Capture the cell that displays the provided text and extract its (x, y) central coordinate. 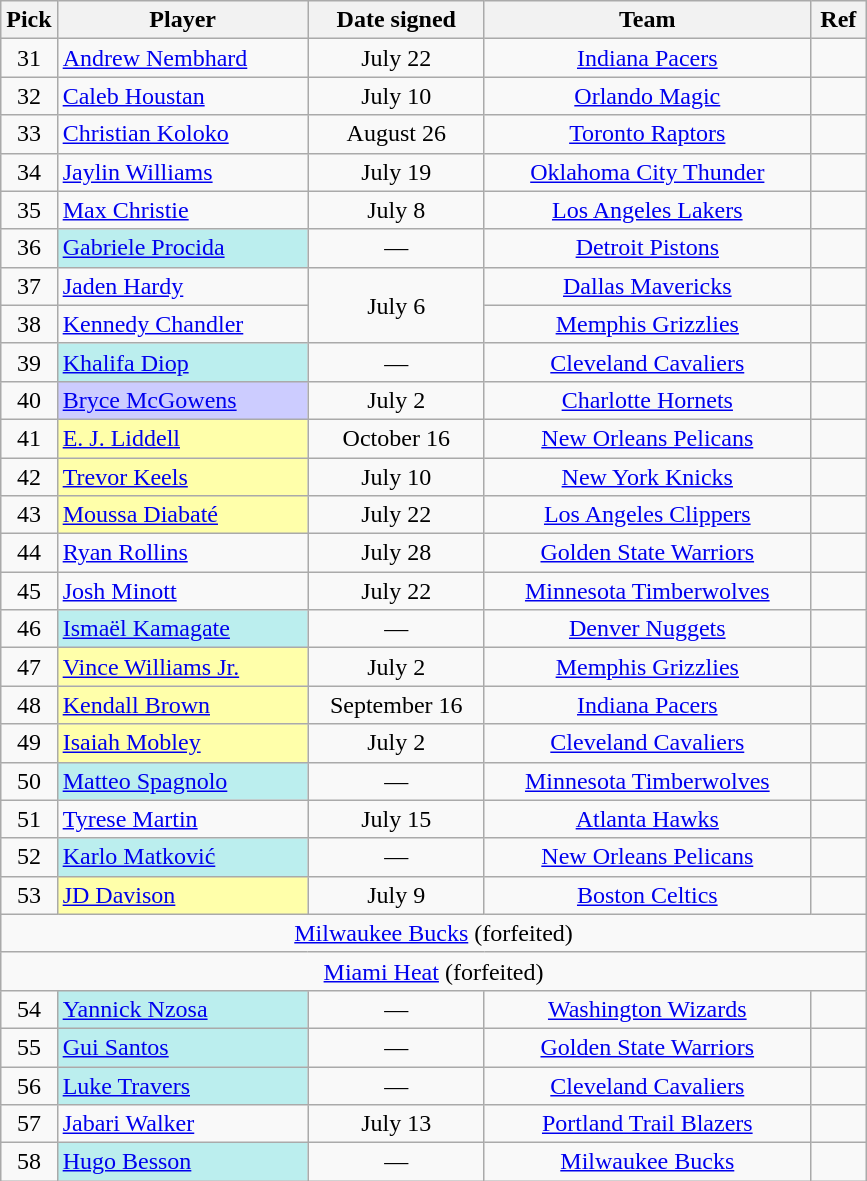
Boston Celtics (647, 895)
47 (29, 667)
August 26 (396, 134)
E. J. Liddell (182, 438)
Tyrese Martin (182, 819)
Dallas Mavericks (647, 286)
Oklahoma City Thunder (647, 172)
October 16 (396, 438)
56 (29, 1085)
Jabari Walker (182, 1124)
Kendall Brown (182, 705)
Isaiah Mobley (182, 743)
New York Knicks (647, 477)
38 (29, 324)
43 (29, 515)
Detroit Pistons (647, 248)
37 (29, 286)
41 (29, 438)
July 6 (396, 305)
Khalifa Diop (182, 362)
Portland Trail Blazers (647, 1124)
Josh Minott (182, 591)
Miami Heat (forfeited) (434, 971)
33 (29, 134)
Los Angeles Clippers (647, 515)
Milwaukee Bucks (forfeited) (434, 933)
Hugo Besson (182, 1162)
Ref (838, 20)
Moussa Diabaté (182, 515)
Max Christie (182, 210)
34 (29, 172)
Washington Wizards (647, 1009)
42 (29, 477)
Team (647, 20)
31 (29, 58)
July 9 (396, 895)
53 (29, 895)
Karlo Matković (182, 857)
Jaylin Williams (182, 172)
Los Angeles Lakers (647, 210)
Vince Williams Jr. (182, 667)
Bryce McGowens (182, 400)
32 (29, 96)
40 (29, 400)
52 (29, 857)
Yannick Nzosa (182, 1009)
45 (29, 591)
Jaden Hardy (182, 286)
49 (29, 743)
Matteo Spagnolo (182, 781)
35 (29, 210)
Pick (29, 20)
Kennedy Chandler (182, 324)
Date signed (396, 20)
Andrew Nembhard (182, 58)
Orlando Magic (647, 96)
55 (29, 1047)
51 (29, 819)
Charlotte Hornets (647, 400)
September 16 (396, 705)
39 (29, 362)
July 19 (396, 172)
Toronto Raptors (647, 134)
Caleb Houstan (182, 96)
44 (29, 553)
July 28 (396, 553)
July 13 (396, 1124)
Player (182, 20)
36 (29, 248)
Atlanta Hawks (647, 819)
JD Davison (182, 895)
July 15 (396, 819)
48 (29, 705)
Christian Koloko (182, 134)
Milwaukee Bucks (647, 1162)
Gui Santos (182, 1047)
54 (29, 1009)
46 (29, 629)
50 (29, 781)
Gabriele Procida (182, 248)
July 8 (396, 210)
Luke Travers (182, 1085)
58 (29, 1162)
Ismaël Kamagate (182, 629)
Trevor Keels (182, 477)
Denver Nuggets (647, 629)
57 (29, 1124)
Ryan Rollins (182, 553)
